Locate the cell with the specified text and output its [X, Y] center coordinate. 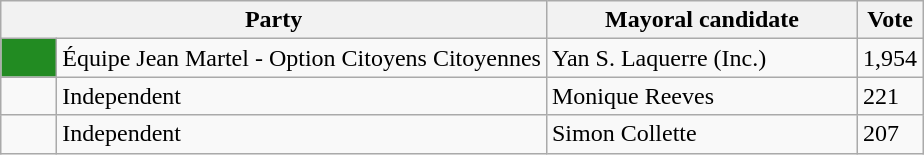
1,954 [890, 58]
Party [274, 20]
Yan S. Laquerre (Inc.) [702, 58]
Monique Reeves [702, 96]
207 [890, 134]
Vote [890, 20]
221 [890, 96]
Mayoral candidate [702, 20]
Simon Collette [702, 134]
Équipe Jean Martel - Option Citoyens Citoyennes [302, 58]
